Detect which cell encompasses the target text, then output its [X, Y] center coordinate. 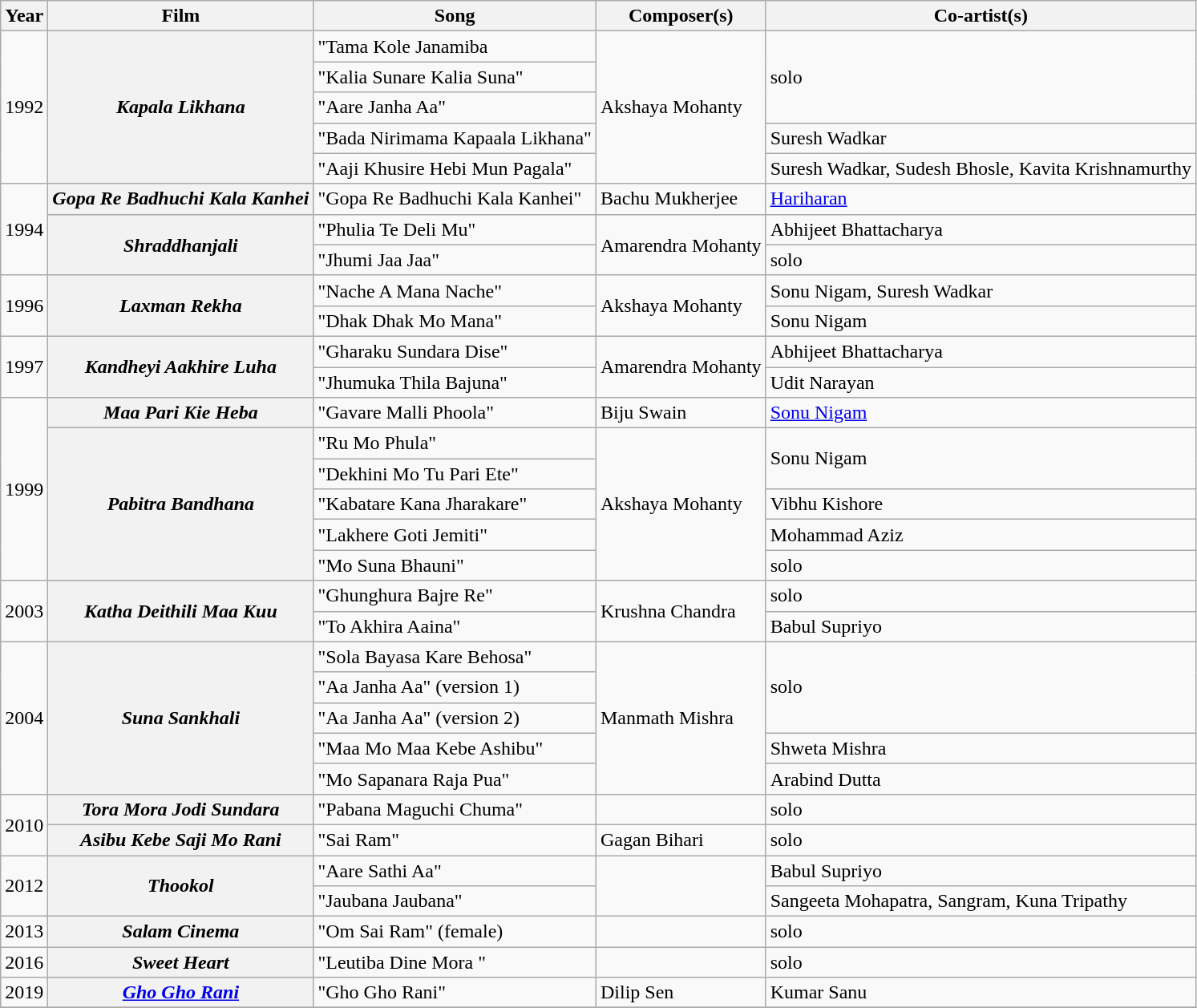
Year [24, 16]
2016 [24, 962]
"Mo Suna Bhauni" [455, 565]
Film [181, 16]
Kumar Sanu [981, 993]
"Maa Mo Maa Kebe Ashibu" [455, 748]
"Aa Janha Aa" (version 2) [455, 718]
"Kalia Sunare Kalia Suna" [455, 77]
2010 [24, 824]
Suresh Wadkar, Sudesh Bhosle, Kavita Krishnamurthy [981, 168]
Krushna Chandra [681, 611]
Manmath Mishra [681, 718]
Gho Gho Rani [181, 993]
"Lakhere Goti Jemiti" [455, 535]
"Tama Kole Janamiba [455, 47]
Shraddhanjali [181, 245]
Asibu Kebe Saji Mo Rani [181, 840]
"Aa Janha Aa" (version 1) [455, 687]
"Bada Nirimama Kapaala Likhana" [455, 138]
Suna Sankhali [181, 718]
Dilip Sen [681, 993]
"Pabana Maguchi Chuma" [455, 809]
Vibhu Kishore [981, 504]
Hariharan [981, 199]
"Kabatare Kana Jharakare" [455, 504]
"Phulia Te Deli Mu" [455, 229]
Composer(s) [681, 16]
Laxman Rekha [181, 306]
"Dhak Dhak Mo Mana" [455, 321]
"Jhumi Jaa Jaa" [455, 260]
Biju Swain [681, 413]
"Leutiba Dine Mora " [455, 962]
1999 [24, 489]
Gopa Re Badhuchi Kala Kanhei [181, 199]
Maa Pari Kie Heba [181, 413]
"Om Sai Ram" (female) [455, 932]
"Ghunghura Bajre Re" [455, 596]
Kandheyi Aakhire Luha [181, 366]
Co-artist(s) [981, 16]
2004 [24, 718]
Sonu Nigam, Suresh Wadkar [981, 290]
"Gharaku Sundara Dise" [455, 351]
"Aare Janha Aa" [455, 107]
2003 [24, 611]
"Sai Ram" [455, 840]
1996 [24, 306]
"Jhumuka Thila Bajuna" [455, 383]
"Aaji Khusire Hebi Mun Pagala" [455, 168]
Bachu Mukherjee [681, 199]
Sangeeta Mohapatra, Sangram, Kuna Tripathy [981, 901]
Thookol [181, 885]
Katha Deithili Maa Kuu [181, 611]
Kapala Likhana [181, 107]
Tora Mora Jodi Sundara [181, 809]
"Mo Sapanara Raja Pua" [455, 779]
Salam Cinema [181, 932]
Udit Narayan [981, 383]
2019 [24, 993]
Mohammad Aziz [981, 535]
"Dekhini Mo Tu Pari Ete" [455, 474]
2012 [24, 885]
"Sola Bayasa Kare Behosa" [455, 657]
2013 [24, 932]
Arabind Dutta [981, 779]
Pabitra Bandhana [181, 504]
"To Akhira Aaina" [455, 626]
1997 [24, 366]
Song [455, 16]
"Gopa Re Badhuchi Kala Kanhei" [455, 199]
Sweet Heart [181, 962]
"Gavare Malli Phoola" [455, 413]
"Nache A Mana Nache" [455, 290]
"Ru Mo Phula" [455, 443]
"Jaubana Jaubana" [455, 901]
1992 [24, 107]
"Aare Sathi Aa" [455, 870]
Gagan Bihari [681, 840]
Suresh Wadkar [981, 138]
"Gho Gho Rani" [455, 993]
1994 [24, 229]
Shweta Mishra [981, 748]
